Return [x, y] of the center of cell containing provided text 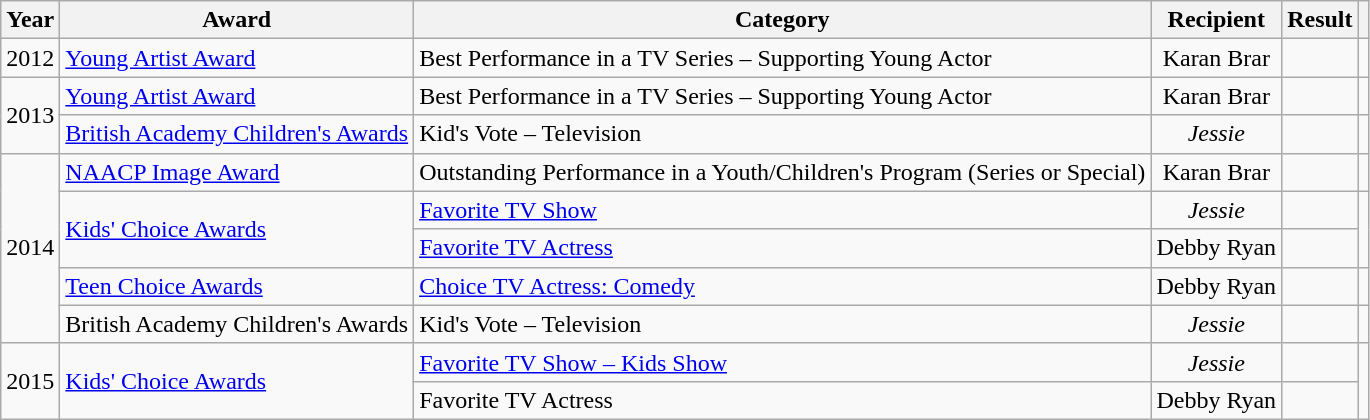
Category [782, 20]
2012 [30, 58]
Outstanding Performance in a Youth/Children's Program (Series or Special) [782, 172]
Award [237, 20]
Favorite TV Show [782, 210]
Recipient [1216, 20]
Teen Choice Awards [237, 286]
NAACP Image Award [237, 172]
Year [30, 20]
2015 [30, 381]
2013 [30, 115]
2014 [30, 248]
Result [1320, 20]
Favorite TV Show – Kids Show [782, 362]
Choice TV Actress: Comedy [782, 286]
